Return the (x, y) coordinate for the center point of the cell that contains the specified text.  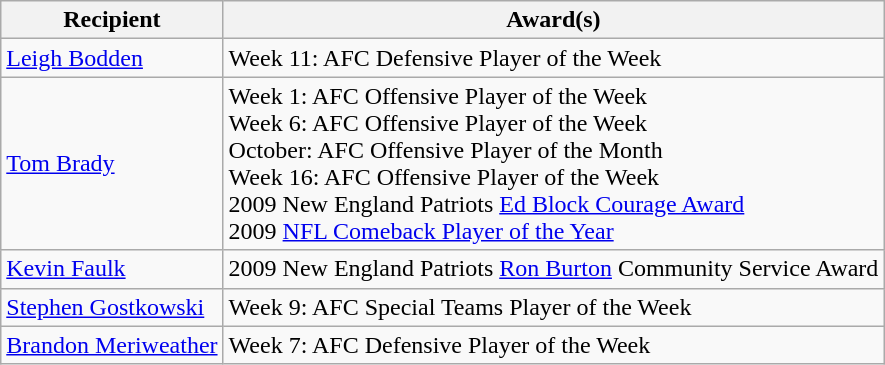
Tom Brady (112, 164)
Brandon Meriweather (112, 345)
Week 11: AFC Defensive Player of the Week (554, 58)
Stephen Gostkowski (112, 307)
Week 9: AFC Special Teams Player of the Week (554, 307)
Recipient (112, 20)
Week 7: AFC Defensive Player of the Week (554, 345)
Leigh Bodden (112, 58)
Kevin Faulk (112, 269)
2009 New England Patriots Ron Burton Community Service Award (554, 269)
Award(s) (554, 20)
